Return [x, y] of the center of cell containing provided text 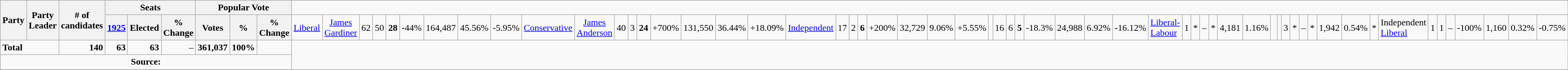
-18.3% [1040, 28]
Independent [811, 28]
-0.75% [1552, 28]
4,181 [1230, 28]
140 [82, 47]
Conservative [548, 28]
Liberal-Labour [1165, 28]
-5.95% [506, 28]
361,037 [213, 47]
6.92% [1099, 28]
Party [13, 20]
1,160 [1496, 28]
24 [644, 28]
40 [622, 28]
Popular Vote [244, 8]
# ofcandidates [82, 20]
0.32% [1522, 28]
24,988 [1070, 28]
9.06% [941, 28]
Party Leader [43, 20]
2 [853, 28]
62 [366, 28]
+200% [882, 28]
Votes [213, 28]
+700% [666, 28]
45.56% [474, 28]
-16.12% [1130, 28]
1,942 [1329, 28]
131,550 [698, 28]
Independent Liberal [1403, 28]
36.44% [732, 28]
17 [843, 28]
16 [1000, 28]
164,487 [441, 28]
100% [243, 47]
+18.09% [767, 28]
James Anderson [594, 28]
-44% [412, 28]
Seats [150, 8]
Liberal [307, 28]
1925 [117, 28]
Source: [146, 62]
+5.55% [972, 28]
28 [393, 28]
-100% [1469, 28]
32,729 [912, 28]
Total [30, 47]
5 [1020, 28]
1.16% [1257, 28]
Elected [144, 28]
% [243, 28]
James Gardiner [341, 28]
0.54% [1356, 28]
50 [379, 28]
